Pinpoint the cell where the given text exists, returning its (X, Y) midpoint coordinate. 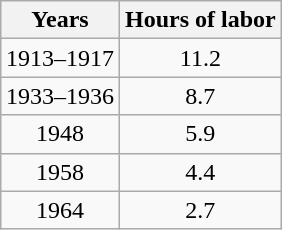
1958 (60, 172)
Hours of labor (201, 20)
4.4 (201, 172)
11.2 (201, 58)
Years (60, 20)
8.7 (201, 96)
5.9 (201, 134)
1913–1917 (60, 58)
1933–1936 (60, 96)
1948 (60, 134)
2.7 (201, 210)
1964 (60, 210)
